Return (x, y) of the center of cell containing provided text 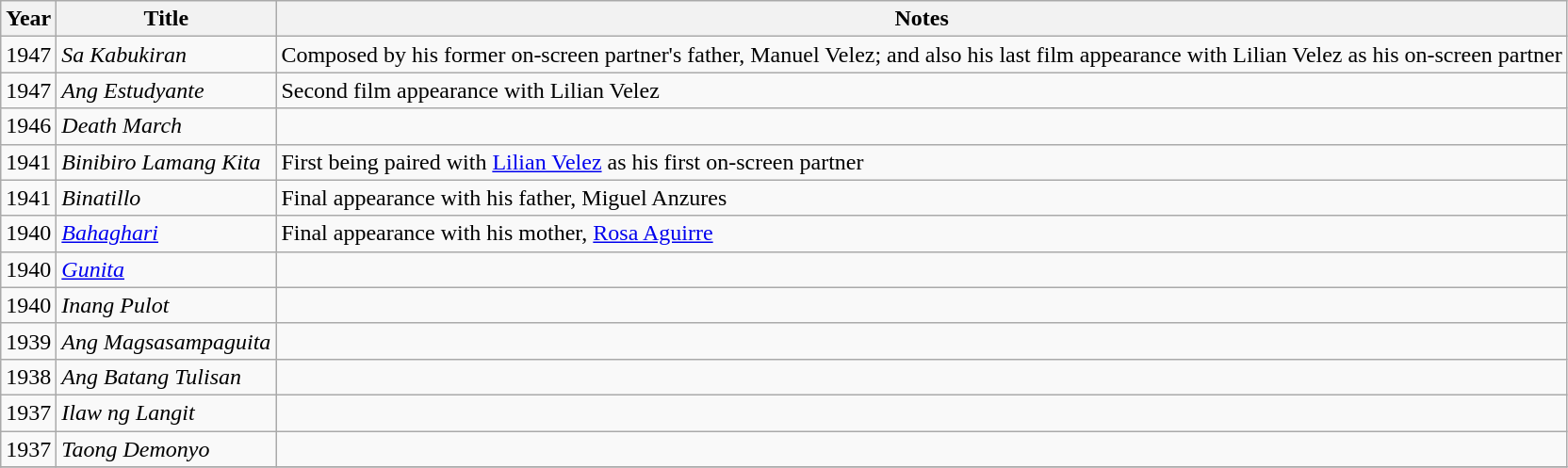
1946 (28, 126)
Composed by his former on-screen partner's father, Manuel Velez; and also his last film appearance with Lilian Velez as his on-screen partner (922, 55)
Gunita (166, 269)
Title (166, 19)
Death March (166, 126)
Ang Magsasampaguita (166, 341)
Sa Kabukiran (166, 55)
Binatillo (166, 198)
Inang Pulot (166, 305)
Year (28, 19)
Taong Demonyo (166, 449)
1939 (28, 341)
Second film appearance with Lilian Velez (922, 90)
Bahaghari (166, 234)
Ang Batang Tulisan (166, 377)
Ang Estudyante (166, 90)
Ilaw ng Langit (166, 412)
Binibiro Lamang Kita (166, 162)
1938 (28, 377)
Final appearance with his father, Miguel Anzures (922, 198)
Final appearance with his mother, Rosa Aguirre (922, 234)
Notes (922, 19)
First being paired with Lilian Velez as his first on-screen partner (922, 162)
